Provide the (X, Y) coordinate of the cell's center where the given text is located.  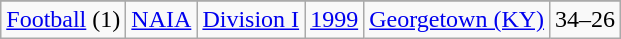
Georgetown (KY) (457, 20)
Division I (251, 20)
1999 (334, 20)
NAIA (162, 20)
34–26 (586, 20)
Football (1) (64, 20)
